Provide the (x, y) coordinate of the cell's center where the given text is located.  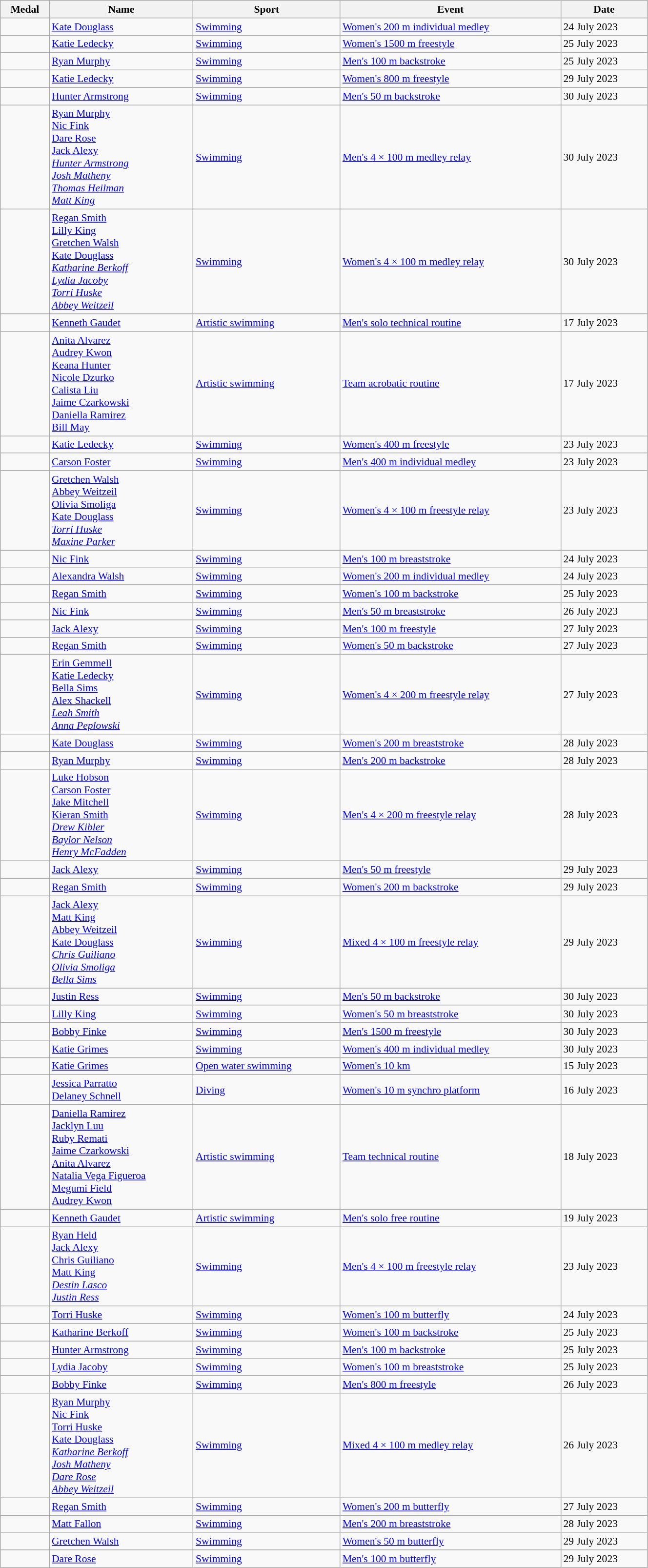
Erin GemmellKatie LedeckyBella SimsAlex ShackellLeah SmithAnna Peplowski (121, 694)
Men's 4 × 100 m medley relay (451, 157)
Women's 100 m breaststroke (451, 1367)
Men's 50 m breaststroke (451, 611)
Women's 10 km (451, 1066)
Men's 4 × 200 m freestyle relay (451, 815)
Men's 400 m individual medley (451, 462)
Women's 100 m butterfly (451, 1315)
19 July 2023 (604, 1218)
Men's 100 m butterfly (451, 1559)
Lydia Jacoby (121, 1367)
Men's solo technical routine (451, 323)
15 July 2023 (604, 1066)
Women's 200 m backstroke (451, 887)
Daniella Ramirez Jacklyn Luu Ruby Remati Jaime Czarkowski Anita Alvarez Natalia Vega Figueroa Megumi Field Audrey Kwon (121, 1157)
Ryan MurphyNic FinkTorri HuskeKate DouglassKatharine BerkoffJosh MathenyDare RoseAbbey Weitzeil (121, 1445)
Torri Huske (121, 1315)
Event (451, 9)
Men's 4 × 100 m freestyle relay (451, 1266)
Men's solo free routine (451, 1218)
Men's 200 m backstroke (451, 761)
Mixed 4 × 100 m medley relay (451, 1445)
Open water swimming (266, 1066)
Men's 100 m freestyle (451, 629)
Lilly King (121, 1014)
Sport (266, 9)
Gretchen Walsh (121, 1542)
Matt Fallon (121, 1524)
Gretchen Walsh Abbey Weitzeil Olivia Smoliga Kate Douglass Torri Huske Maxine Parker (121, 511)
Katharine Berkoff (121, 1333)
Women's 200 m butterfly (451, 1506)
Date (604, 9)
Anita Alvarez Audrey Kwon Keana Hunter Nicole Dzurko Calista Liu Jaime Czarkowski Daniella Ramirez Bill May (121, 384)
Women's 1500 m freestyle (451, 44)
Luke Hobson Carson Foster Jake Mitchell Kieran Smith Drew Kibler Baylor NelsonHenry McFadden (121, 815)
Name (121, 9)
Dare Rose (121, 1559)
Men's 800 m freestyle (451, 1385)
Jack AlexyMatt KingAbbey WeitzeilKate DouglassChris GuilianoOlivia SmoligaBella Sims (121, 942)
16 July 2023 (604, 1090)
Medal (25, 9)
Women's 50 m backstroke (451, 646)
Men's 200 m breaststroke (451, 1524)
Women's 4 × 200 m freestyle relay (451, 694)
Men's 100 m breaststroke (451, 559)
Women's 4 × 100 m freestyle relay (451, 511)
Women's 50 m breaststroke (451, 1014)
Diving (266, 1090)
Women's 200 m breaststroke (451, 743)
Team acrobatic routine (451, 384)
Women's 50 m butterfly (451, 1542)
Women's 800 m freestyle (451, 79)
Carson Foster (121, 462)
Justin Ress (121, 997)
Men's 50 m freestyle (451, 870)
18 July 2023 (604, 1157)
Women's 400 m freestyle (451, 445)
Alexandra Walsh (121, 577)
Women's 400 m individual medley (451, 1049)
Team technical routine (451, 1157)
Regan SmithLilly KingGretchen WalshKate DouglassKatharine BerkoffLydia JacobyTorri HuskeAbbey Weitzeil (121, 262)
Men's 1500 m freestyle (451, 1032)
Ryan Held Jack Alexy Chris Guiliano Matt King Destin Lasco Justin Ress (121, 1266)
Jessica ParrattoDelaney Schnell (121, 1090)
Women's 4 × 100 m medley relay (451, 262)
Ryan MurphyNic FinkDare RoseJack AlexyHunter ArmstrongJosh MathenyThomas HeilmanMatt King (121, 157)
Women's 10 m synchro platform (451, 1090)
Mixed 4 × 100 m freestyle relay (451, 942)
